Determine the [x, y] coordinate at the center of the cell enclosing the given text.  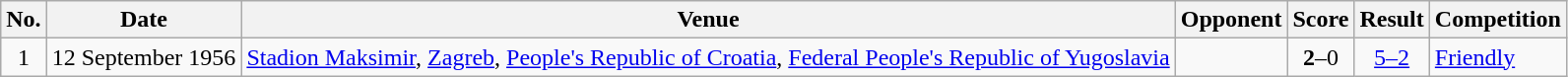
1 [24, 57]
Venue [708, 20]
12 September 1956 [144, 57]
5–2 [1392, 57]
No. [24, 20]
Stadion Maksimir, Zagreb, People's Republic of Croatia, Federal People's Republic of Yugoslavia [708, 57]
2–0 [1321, 57]
Score [1321, 20]
Result [1392, 20]
Opponent [1231, 20]
Competition [1497, 20]
Date [144, 20]
Friendly [1497, 57]
